Extract the (x, y) coordinate from the center of the cell holding the provided text.  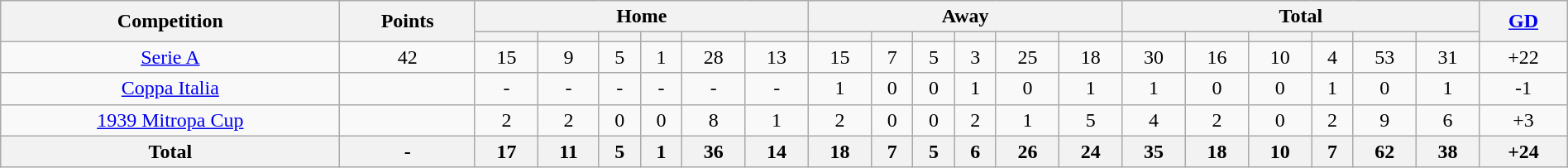
30 (1154, 57)
3 (975, 57)
-1 (1523, 89)
42 (407, 57)
24 (1091, 151)
17 (506, 151)
Home (642, 17)
35 (1154, 151)
1939 Mitropa Cup (170, 120)
11 (569, 151)
14 (777, 151)
Away (965, 17)
31 (1447, 57)
38 (1447, 151)
36 (714, 151)
Points (407, 22)
Serie A (170, 57)
Coppa Italia (170, 89)
25 (1027, 57)
Competition (170, 22)
13 (777, 57)
53 (1384, 57)
GD (1523, 22)
28 (714, 57)
8 (714, 120)
62 (1384, 151)
+24 (1523, 151)
+3 (1523, 120)
+22 (1523, 57)
26 (1027, 151)
16 (1217, 57)
